From the cell containing the given text, extract its center point as [X, Y] coordinate. 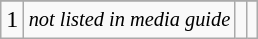
1 [12, 20]
not listed in media guide [130, 20]
